Identify which cell holds the provided text, then report its (x, y) central coordinate. 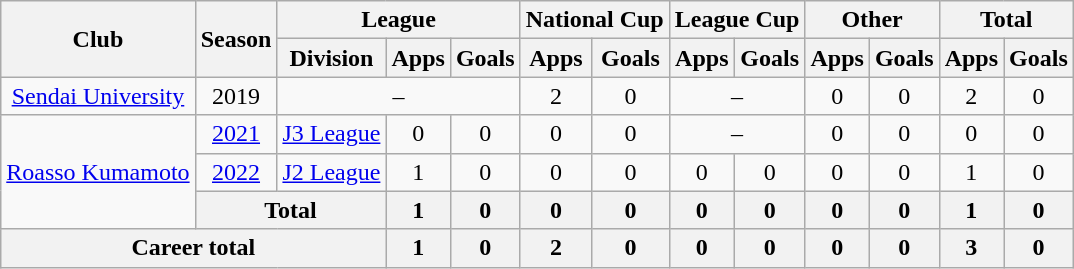
National Cup (594, 20)
Other (872, 20)
2022 (236, 172)
J2 League (332, 172)
Division (332, 58)
Sendai University (98, 96)
Career total (194, 248)
Season (236, 39)
Roasso Kumamoto (98, 172)
J3 League (332, 134)
2019 (236, 96)
3 (971, 248)
League Cup (737, 20)
Club (98, 39)
League (398, 20)
2021 (236, 134)
